Pinpoint the cell where the given text exists, returning its (X, Y) midpoint coordinate. 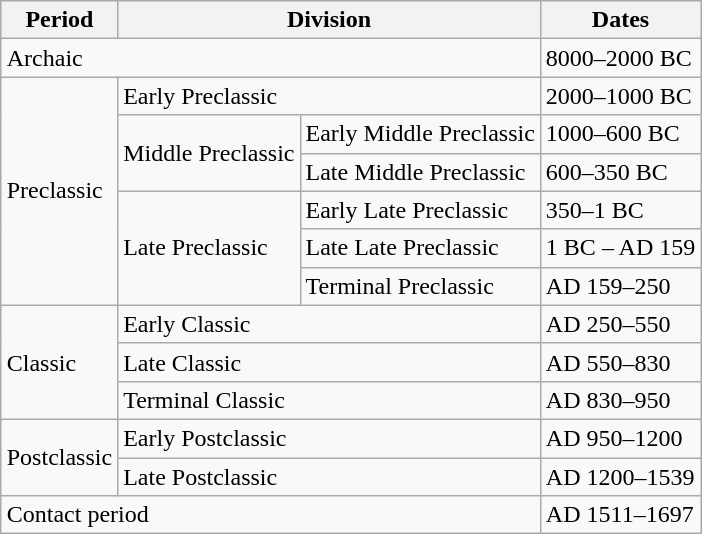
Terminal Classic (330, 400)
Archaic (270, 58)
Late Preclassic (209, 248)
Late Middle Preclassic (420, 172)
AD 1511–1697 (620, 515)
2000–1000 BC (620, 96)
AD 550–830 (620, 362)
Middle Preclassic (209, 153)
Dates (620, 20)
350–1 BC (620, 210)
AD 830–950 (620, 400)
Early Middle Preclassic (420, 134)
AD 159–250 (620, 286)
Contact period (270, 515)
1000–600 BC (620, 134)
Late Late Preclassic (420, 248)
Early Late Preclassic (420, 210)
Terminal Preclassic (420, 286)
Classic (59, 362)
Preclassic (59, 191)
8000–2000 BC (620, 58)
Early Postclassic (330, 438)
Late Classic (330, 362)
Late Postclassic (330, 477)
Division (330, 20)
Early Classic (330, 324)
600–350 BC (620, 172)
Postclassic (59, 457)
AD 1200–1539 (620, 477)
AD 250–550 (620, 324)
Early Preclassic (330, 96)
AD 950–1200 (620, 438)
1 BC – AD 159 (620, 248)
Period (59, 20)
